Return (X, Y) of the center of cell containing provided text 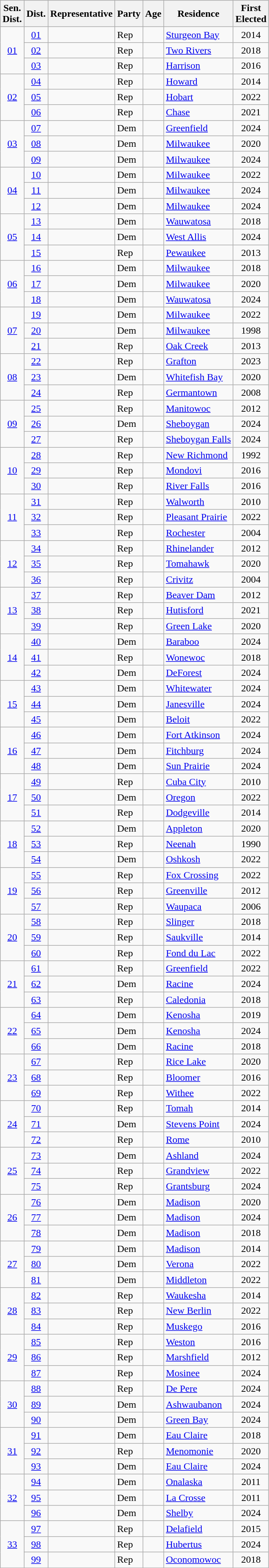
87 (36, 1373)
Cuba City (198, 782)
West Allis (198, 237)
Appleton (198, 828)
Greenville (198, 891)
42 (36, 673)
75 (36, 1186)
Withee (198, 1093)
82 (36, 1295)
Mosinee (198, 1373)
Mondovi (198, 471)
78 (36, 1233)
73 (36, 1155)
99 (36, 1560)
1990 (251, 844)
89 (36, 1404)
97 (36, 1529)
Green Bay (198, 1420)
River Falls (198, 486)
91 (36, 1435)
77 (36, 1218)
FirstElected (251, 14)
Sheboygan Falls (198, 439)
35 (36, 564)
Walworth (198, 502)
83 (36, 1311)
66 (36, 1046)
2008 (251, 393)
84 (36, 1326)
Residence (198, 14)
Sen.Dist. (12, 14)
DeForest (198, 673)
Party (129, 14)
92 (36, 1451)
53 (36, 844)
Germantown (198, 393)
Fox Crossing (198, 875)
70 (36, 1108)
Sheboygan (198, 424)
52 (36, 828)
85 (36, 1342)
1992 (251, 455)
Green Lake (198, 626)
Saukville (198, 937)
Verona (198, 1264)
98 (36, 1544)
Fort Atkinson (198, 735)
Waukesha (198, 1295)
81 (36, 1280)
74 (36, 1171)
Two Rivers (198, 50)
43 (36, 688)
56 (36, 891)
90 (36, 1420)
2023 (251, 361)
Whitefish Bay (198, 377)
Sun Prairie (198, 766)
Middleton (198, 1280)
De Pere (198, 1389)
64 (36, 1015)
60 (36, 953)
Marshfield (198, 1357)
Baraboo (198, 642)
45 (36, 720)
59 (36, 937)
Janesville (198, 704)
New Richmond (198, 455)
Rochester (198, 533)
Oak Creek (198, 346)
Oconomowoc (198, 1560)
Bloomer (198, 1077)
Fitchburg (198, 751)
Crivitz (198, 579)
Grandview (198, 1171)
36 (36, 579)
Beloit (198, 720)
40 (36, 642)
39 (36, 626)
55 (36, 875)
37 (36, 595)
Ashland (198, 1155)
Dodgeville (198, 813)
2015 (251, 1529)
Beaver Dam (198, 595)
96 (36, 1513)
Rice Lake (198, 1062)
Onalaska (198, 1482)
41 (36, 657)
Ashwaubanon (198, 1404)
71 (36, 1124)
54 (36, 859)
Oregon (198, 797)
50 (36, 797)
Hobart (198, 97)
New Berlin (198, 1311)
44 (36, 704)
Whitewater (198, 688)
Grantsburg (198, 1186)
79 (36, 1249)
Rhinelander (198, 548)
Manitowoc (198, 408)
80 (36, 1264)
Shelby (198, 1513)
Wonewoc (198, 657)
Chase (198, 112)
47 (36, 751)
Pewaukee (198, 253)
Fond du Lac (198, 953)
49 (36, 782)
72 (36, 1140)
Tomah (198, 1108)
Menomonie (198, 1451)
Slinger (198, 922)
Hubertus (198, 1544)
Delafield (198, 1529)
Neenah (198, 844)
61 (36, 969)
67 (36, 1062)
Stevens Point (198, 1124)
57 (36, 906)
34 (36, 548)
38 (36, 610)
69 (36, 1093)
76 (36, 1202)
94 (36, 1482)
Howard (198, 81)
2006 (251, 906)
Age (153, 14)
63 (36, 1000)
Tomahawk (198, 564)
Hutisford (198, 610)
Grafton (198, 361)
Harrison (198, 66)
86 (36, 1357)
93 (36, 1467)
Sturgeon Bay (198, 35)
46 (36, 735)
Weston (198, 1342)
Pleasant Prairie (198, 517)
48 (36, 766)
Rome (198, 1140)
Waupaca (198, 906)
95 (36, 1498)
1998 (251, 330)
2019 (251, 1015)
Oshkosh (198, 859)
62 (36, 984)
65 (36, 1031)
51 (36, 813)
58 (36, 922)
68 (36, 1077)
88 (36, 1389)
Dist. (36, 14)
Caledonia (198, 1000)
La Crosse (198, 1498)
Representative (82, 14)
Muskego (198, 1326)
